Identify which cell holds the provided text, then report its [x, y] central coordinate. 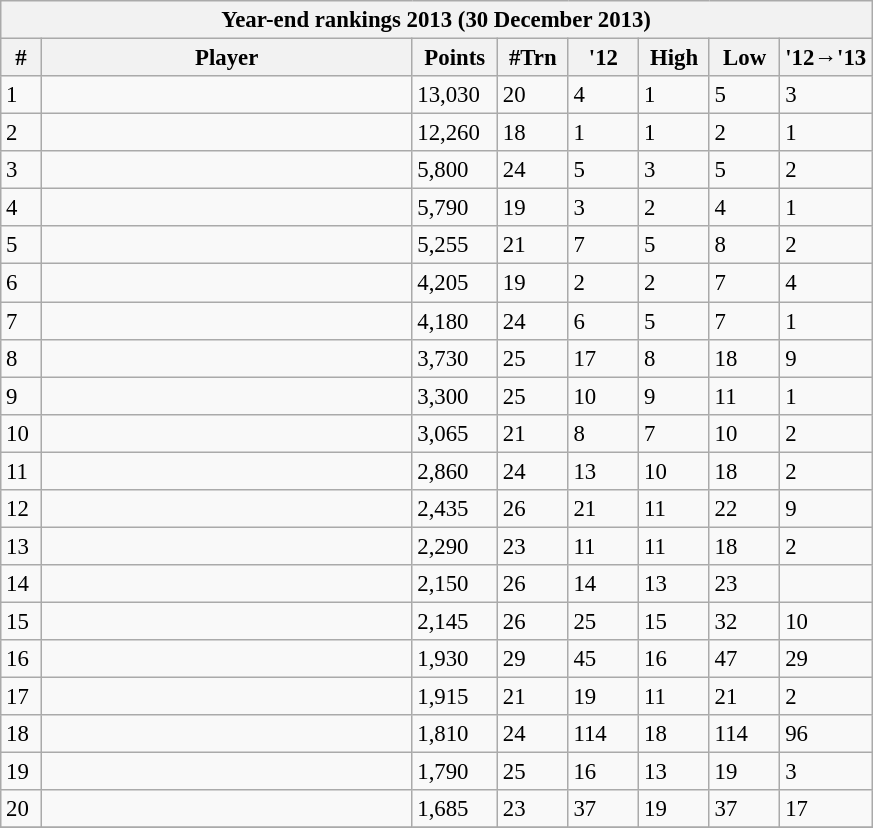
2,860 [455, 471]
5,800 [455, 170]
'12 [604, 58]
96 [826, 734]
'12→'13 [826, 58]
3,065 [455, 433]
32 [744, 621]
45 [604, 659]
5,790 [455, 208]
1,790 [455, 772]
2,150 [455, 584]
22 [744, 509]
12,260 [455, 133]
#Trn [534, 58]
Year-end rankings 2013 (30 December 2013) [436, 20]
13,030 [455, 95]
2,435 [455, 509]
High [674, 58]
1,810 [455, 734]
3,300 [455, 396]
12 [22, 509]
4,180 [455, 321]
3,730 [455, 358]
4,205 [455, 283]
2,145 [455, 621]
Points [455, 58]
Player [226, 58]
Low [744, 58]
2,290 [455, 546]
1,930 [455, 659]
# [22, 58]
5,255 [455, 245]
47 [744, 659]
1,685 [455, 809]
1,915 [455, 697]
